Detect which cell encompasses the target text, then output its (X, Y) center coordinate. 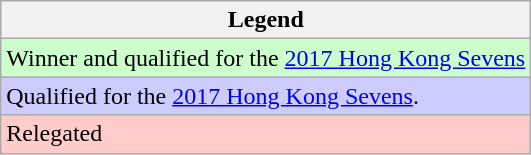
Relegated (266, 134)
Qualified for the 2017 Hong Kong Sevens. (266, 96)
Legend (266, 20)
Winner and qualified for the 2017 Hong Kong Sevens (266, 58)
